Detect which cell encompasses the target text, then output its (X, Y) center coordinate. 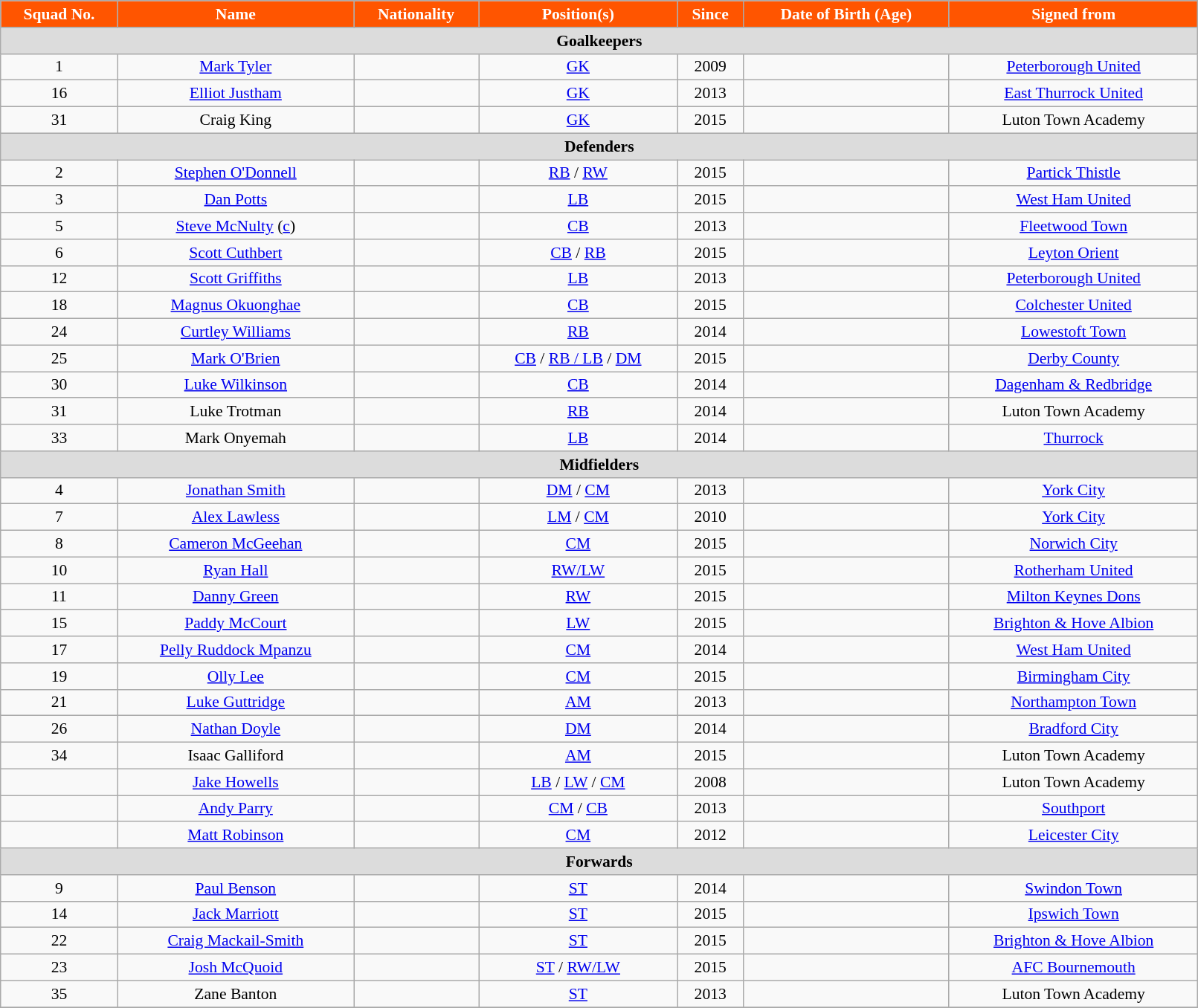
2010 (710, 517)
2 (59, 173)
5 (59, 226)
Craig King (235, 120)
RW (579, 597)
Norwich City (1073, 544)
3 (59, 200)
Luke Wilkinson (235, 385)
Cameron McGeehan (235, 544)
Stephen O'Donnell (235, 173)
Mark Tyler (235, 67)
East Thurrock United (1073, 94)
Nathan Doyle (235, 729)
4 (59, 491)
Olly Lee (235, 676)
10 (59, 570)
Pelly Ruddock Mpanzu (235, 650)
18 (59, 306)
Southport (1073, 809)
25 (59, 358)
Date of Birth (Age) (846, 14)
Leyton Orient (1073, 253)
Paddy McCourt (235, 624)
CB / RB / LB / DM (579, 358)
21 (59, 702)
Matt Robinson (235, 836)
16 (59, 94)
Elliot Justham (235, 94)
Defenders (599, 146)
Nationality (416, 14)
35 (59, 994)
Rotherham United (1073, 570)
Ryan Hall (235, 570)
Thurrock (1073, 438)
Since (710, 14)
Name (235, 14)
2012 (710, 836)
Zane Banton (235, 994)
1 (59, 67)
Andy Parry (235, 809)
Goalkeepers (599, 41)
14 (59, 914)
Squad No. (59, 14)
Forwards (599, 862)
23 (59, 968)
26 (59, 729)
22 (59, 941)
Birmingham City (1073, 676)
Steve McNulty (c) (235, 226)
Scott Griffiths (235, 279)
Curtley Williams (235, 332)
Dan Potts (235, 200)
Danny Green (235, 597)
LW (579, 624)
CM / CB (579, 809)
11 (59, 597)
AFC Bournemouth (1073, 968)
2008 (710, 782)
15 (59, 624)
Mark Onyemah (235, 438)
Midfielders (599, 465)
Mark O'Brien (235, 358)
12 (59, 279)
Isaac Galliford (235, 756)
Scott Cuthbert (235, 253)
19 (59, 676)
DM (579, 729)
Jake Howells (235, 782)
ST / RW/LW (579, 968)
Bradford City (1073, 729)
Ipswich Town (1073, 914)
33 (59, 438)
Alex Lawless (235, 517)
Dagenham & Redbridge (1073, 385)
Swindon Town (1073, 888)
17 (59, 650)
24 (59, 332)
Partick Thistle (1073, 173)
Fleetwood Town (1073, 226)
Signed from (1073, 14)
Jonathan Smith (235, 491)
CB / RB (579, 253)
DM / CM (579, 491)
Derby County (1073, 358)
9 (59, 888)
Milton Keynes Dons (1073, 597)
Luke Guttridge (235, 702)
Leicester City (1073, 836)
34 (59, 756)
Josh McQuoid (235, 968)
LB / LW / CM (579, 782)
7 (59, 517)
RW/LW (579, 570)
Luke Trotman (235, 412)
8 (59, 544)
Position(s) (579, 14)
Northampton Town (1073, 702)
Paul Benson (235, 888)
Jack Marriott (235, 914)
30 (59, 385)
Craig Mackail-Smith (235, 941)
Lowestoft Town (1073, 332)
2009 (710, 67)
LM / CM (579, 517)
Colchester United (1073, 306)
RB / RW (579, 173)
6 (59, 253)
Magnus Okuonghae (235, 306)
